Extract the [X, Y] coordinate from the center of the cell holding the provided text.  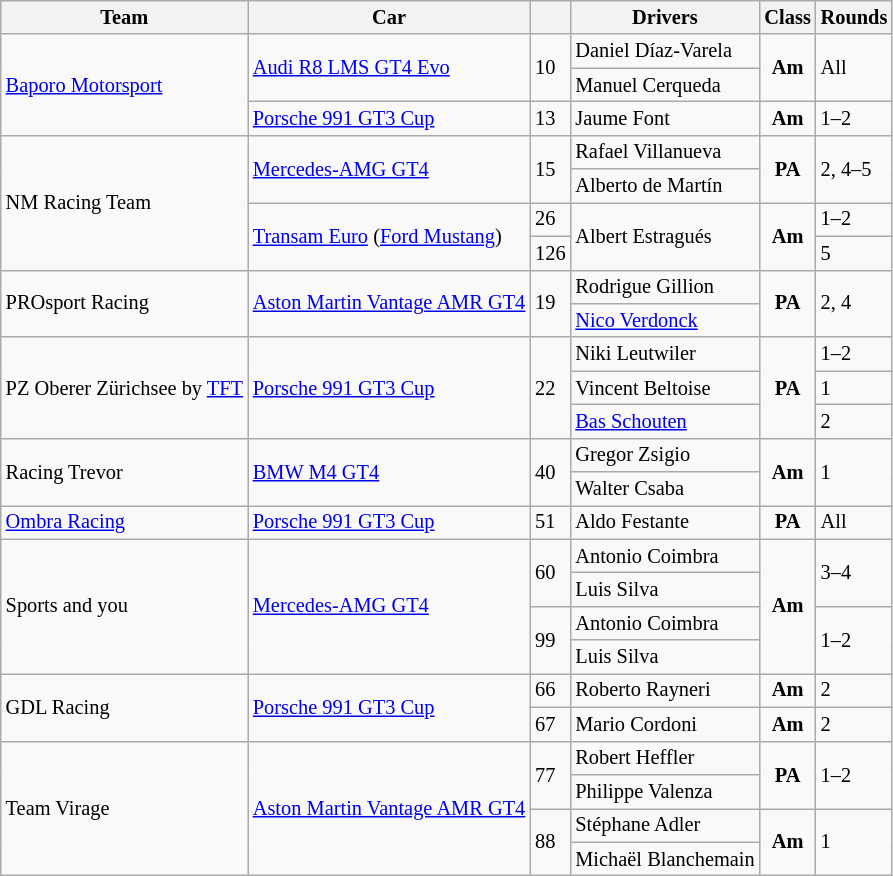
Team Virage [124, 808]
Michaël Blanchemain [664, 859]
Sports and you [124, 606]
Nico Verdonck [664, 320]
13 [550, 118]
22 [550, 388]
67 [550, 724]
Roberto Rayneri [664, 690]
Baporo Motorsport [124, 84]
Daniel Díaz-Varela [664, 51]
19 [550, 304]
15 [550, 168]
26 [550, 219]
Team [124, 17]
99 [550, 640]
2, 4 [854, 304]
10 [550, 68]
51 [550, 522]
Transam Euro (Ford Mustang) [389, 236]
Alberto de Martín [664, 186]
126 [550, 253]
Jaume Font [664, 118]
GDL Racing [124, 706]
77 [550, 774]
Aldo Festante [664, 522]
PROsport Racing [124, 304]
PZ Oberer Zürichsee by TFT [124, 388]
88 [550, 842]
Class [788, 17]
Rodrigue Gillion [664, 287]
Stéphane Adler [664, 825]
Mario Cordoni [664, 724]
40 [550, 472]
Rounds [854, 17]
Bas Schouten [664, 421]
5 [854, 253]
Ombra Racing [124, 522]
Albert Estragués [664, 236]
Vincent Beltoise [664, 388]
Drivers [664, 17]
Walter Csaba [664, 489]
Niki Leutwiler [664, 354]
Manuel Cerqueda [664, 85]
Audi R8 LMS GT4 Evo [389, 68]
Robert Heffler [664, 758]
Gregor Zsigio [664, 455]
BMW M4 GT4 [389, 472]
Philippe Valenza [664, 791]
Rafael Villanueva [664, 152]
3–4 [854, 572]
Racing Trevor [124, 472]
Car [389, 17]
NM Racing Team [124, 202]
60 [550, 572]
66 [550, 690]
2, 4–5 [854, 168]
